Capture the cell that displays the provided text and extract its [x, y] central coordinate. 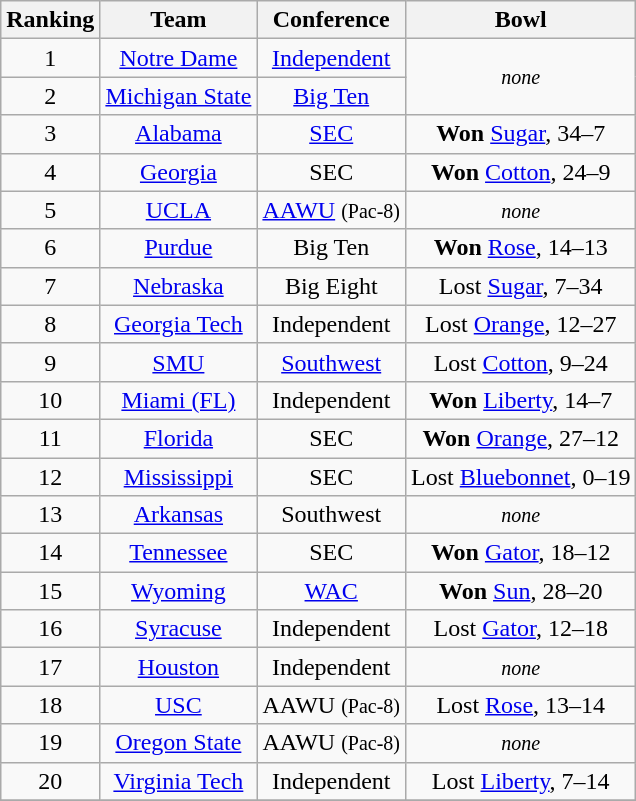
Lost Bluebonnet, 0–19 [521, 477]
Georgia [178, 172]
Bowl [521, 20]
Oregon State [178, 743]
1 [50, 58]
17 [50, 667]
Mississippi [178, 477]
UCLA [178, 210]
Wyoming [178, 591]
Big Eight [332, 286]
8 [50, 324]
Michigan State [178, 96]
13 [50, 515]
Conference [332, 20]
Won Sun, 28–20 [521, 591]
16 [50, 629]
4 [50, 172]
9 [50, 362]
Won Rose, 14–13 [521, 248]
19 [50, 743]
Georgia Tech [178, 324]
11 [50, 438]
Syracuse [178, 629]
Won Orange, 27–12 [521, 438]
SMU [178, 362]
14 [50, 553]
Lost Gator, 12–18 [521, 629]
Virginia Tech [178, 781]
Florida [178, 438]
Ranking [50, 20]
20 [50, 781]
Houston [178, 667]
3 [50, 134]
15 [50, 591]
2 [50, 96]
Won Cotton, 24–9 [521, 172]
Lost Orange, 12–27 [521, 324]
Won Gator, 18–12 [521, 553]
USC [178, 705]
10 [50, 400]
Miami (FL) [178, 400]
Won Liberty, 14–7 [521, 400]
Lost Cotton, 9–24 [521, 362]
Won Sugar, 34–7 [521, 134]
Notre Dame [178, 58]
Alabama [178, 134]
Nebraska [178, 286]
Lost Liberty, 7–14 [521, 781]
7 [50, 286]
5 [50, 210]
Lost Sugar, 7–34 [521, 286]
Lost Rose, 13–14 [521, 705]
18 [50, 705]
12 [50, 477]
Tennessee [178, 553]
WAC [332, 591]
Purdue [178, 248]
6 [50, 248]
Arkansas [178, 515]
Team [178, 20]
